Output the [X, Y] coordinate of the center of the cell containing the given text.  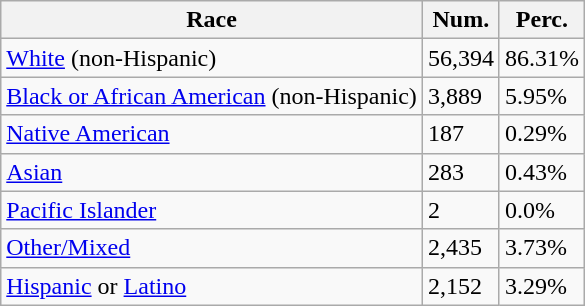
0.29% [542, 134]
2 [460, 210]
0.0% [542, 210]
Perc. [542, 20]
Black or African American (non-Hispanic) [212, 96]
White (non-Hispanic) [212, 58]
86.31% [542, 58]
Native American [212, 134]
5.95% [542, 96]
Race [212, 20]
187 [460, 134]
0.43% [542, 172]
283 [460, 172]
Num. [460, 20]
Other/Mixed [212, 248]
Asian [212, 172]
56,394 [460, 58]
3.73% [542, 248]
3.29% [542, 286]
3,889 [460, 96]
2,435 [460, 248]
Hispanic or Latino [212, 286]
Pacific Islander [212, 210]
2,152 [460, 286]
